Output the (x, y) coordinate of the center of the cell containing the given text.  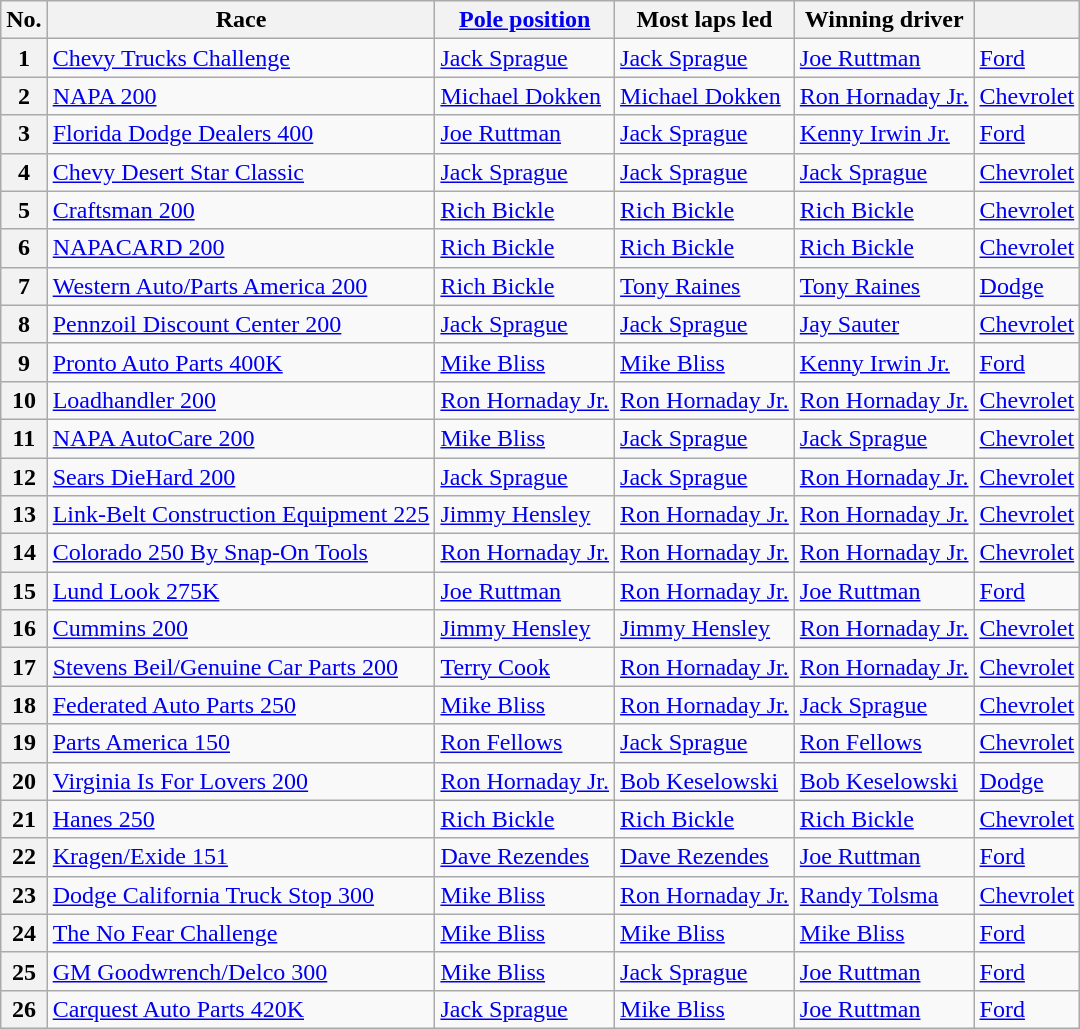
Virginia Is For Lovers 200 (241, 781)
Winning driver (884, 20)
Federated Auto Parts 250 (241, 705)
20 (24, 781)
Most laps led (705, 20)
Cummins 200 (241, 629)
18 (24, 705)
Carquest Auto Parts 420K (241, 1009)
9 (24, 362)
Terry Cook (525, 667)
No. (24, 20)
Dodge California Truck Stop 300 (241, 895)
Parts America 150 (241, 743)
23 (24, 895)
11 (24, 438)
Race (241, 20)
Sears DieHard 200 (241, 477)
Lund Look 275K (241, 591)
14 (24, 553)
1 (24, 58)
Hanes 250 (241, 819)
Loadhandler 200 (241, 400)
15 (24, 591)
13 (24, 515)
Pennzoil Discount Center 200 (241, 324)
6 (24, 248)
7 (24, 286)
Colorado 250 By Snap-On Tools (241, 553)
25 (24, 971)
NAPA 200 (241, 96)
Pole position (525, 20)
Florida Dodge Dealers 400 (241, 134)
26 (24, 1009)
4 (24, 172)
19 (24, 743)
21 (24, 819)
Randy Tolsma (884, 895)
Jay Sauter (884, 324)
Western Auto/Parts America 200 (241, 286)
3 (24, 134)
Pronto Auto Parts 400K (241, 362)
16 (24, 629)
Stevens Beil/Genuine Car Parts 200 (241, 667)
Link-Belt Construction Equipment 225 (241, 515)
12 (24, 477)
GM Goodwrench/Delco 300 (241, 971)
17 (24, 667)
Kragen/Exide 151 (241, 857)
Craftsman 200 (241, 210)
Chevy Trucks Challenge (241, 58)
22 (24, 857)
10 (24, 400)
24 (24, 933)
8 (24, 324)
5 (24, 210)
NAPA AutoCare 200 (241, 438)
Chevy Desert Star Classic (241, 172)
NAPACARD 200 (241, 248)
2 (24, 96)
The No Fear Challenge (241, 933)
